Output the [X, Y] coordinate of the center of the cell containing the given text.  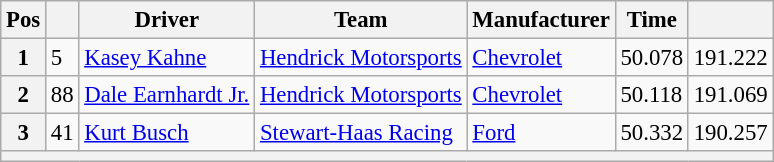
Driver [167, 20]
190.257 [730, 133]
50.332 [652, 133]
Manufacturer [541, 20]
Kurt Busch [167, 133]
Time [652, 20]
Dale Earnhardt Jr. [167, 95]
Kasey Kahne [167, 58]
Stewart-Haas Racing [361, 133]
3 [24, 133]
88 [62, 95]
Ford [541, 133]
1 [24, 58]
Pos [24, 20]
2 [24, 95]
50.078 [652, 58]
191.222 [730, 58]
Team [361, 20]
50.118 [652, 95]
5 [62, 58]
41 [62, 133]
191.069 [730, 95]
